Find where the given text appears and provide that cell's center as (x, y) coordinate. 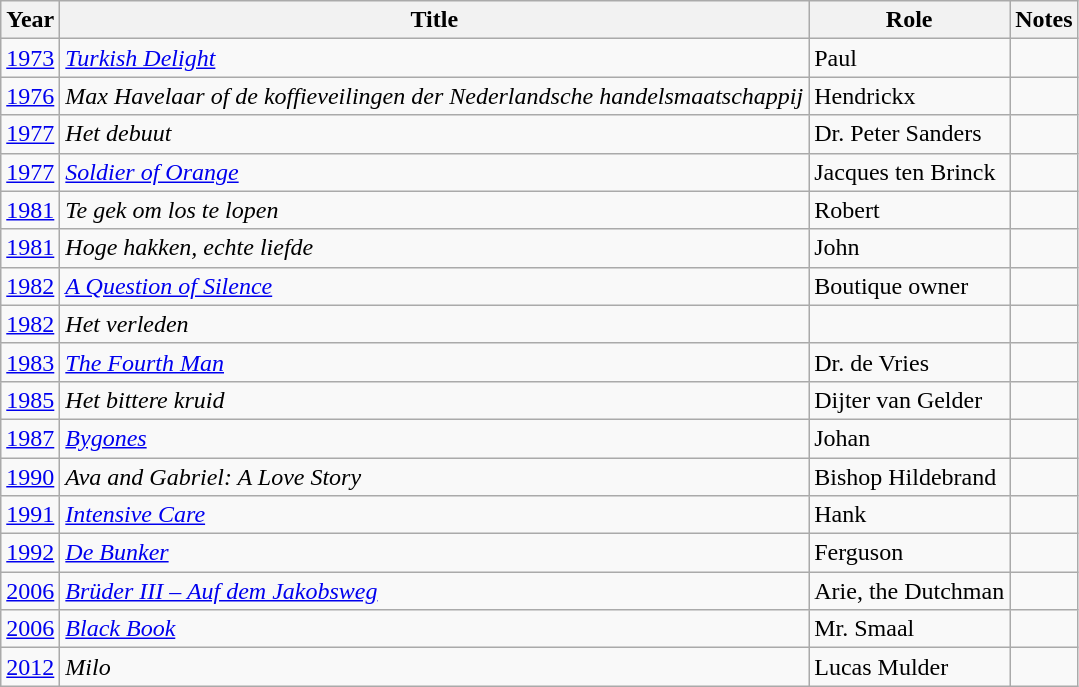
Dr. Peter Sanders (910, 134)
Hendrickx (910, 96)
Dijter van Gelder (910, 400)
Max Havelaar of de koffieveilingen der Nederlandsche handelsmaatschappij (434, 96)
1992 (30, 553)
2012 (30, 667)
1991 (30, 515)
Title (434, 20)
Hoge hakken, echte liefde (434, 248)
The Fourth Man (434, 362)
Milo (434, 667)
Dr. de Vries (910, 362)
1973 (30, 58)
Turkish Delight (434, 58)
Te gek om los te lopen (434, 210)
Mr. Smaal (910, 629)
Het debuut (434, 134)
Boutique owner (910, 286)
Role (910, 20)
Intensive Care (434, 515)
1983 (30, 362)
Ava and Gabriel: A Love Story (434, 477)
Ferguson (910, 553)
Hank (910, 515)
Brüder III – Auf dem Jakobsweg (434, 591)
Het bittere kruid (434, 400)
Notes (1044, 20)
Lucas Mulder (910, 667)
1985 (30, 400)
Het verleden (434, 324)
1990 (30, 477)
1987 (30, 438)
Paul (910, 58)
De Bunker (434, 553)
Bygones (434, 438)
John (910, 248)
Arie, the Dutchman (910, 591)
Robert (910, 210)
Soldier of Orange (434, 172)
Black Book (434, 629)
Bishop Hildebrand (910, 477)
Jacques ten Brinck (910, 172)
Johan (910, 438)
A Question of Silence (434, 286)
1976 (30, 96)
Year (30, 20)
